Return (X, Y) of the center of cell containing provided text 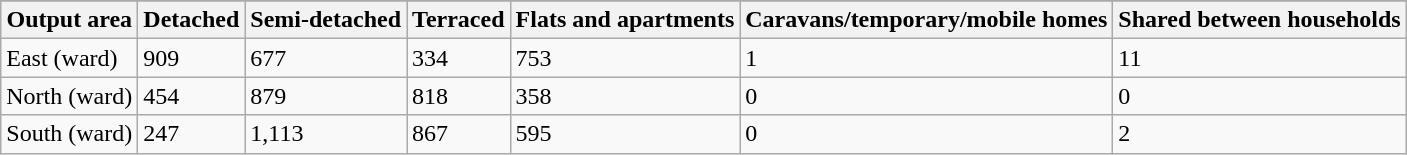
Detached (192, 20)
909 (192, 58)
879 (326, 96)
Output area (70, 20)
Flats and apartments (625, 20)
334 (458, 58)
595 (625, 134)
Semi-detached (326, 20)
818 (458, 96)
Caravans/temporary/mobile homes (926, 20)
454 (192, 96)
1 (926, 58)
1,113 (326, 134)
867 (458, 134)
North (ward) (70, 96)
East (ward) (70, 58)
Terraced (458, 20)
247 (192, 134)
South (ward) (70, 134)
Shared between households (1260, 20)
358 (625, 96)
2 (1260, 134)
11 (1260, 58)
753 (625, 58)
677 (326, 58)
